Find where the given text appears and provide that cell's center as [x, y] coordinate. 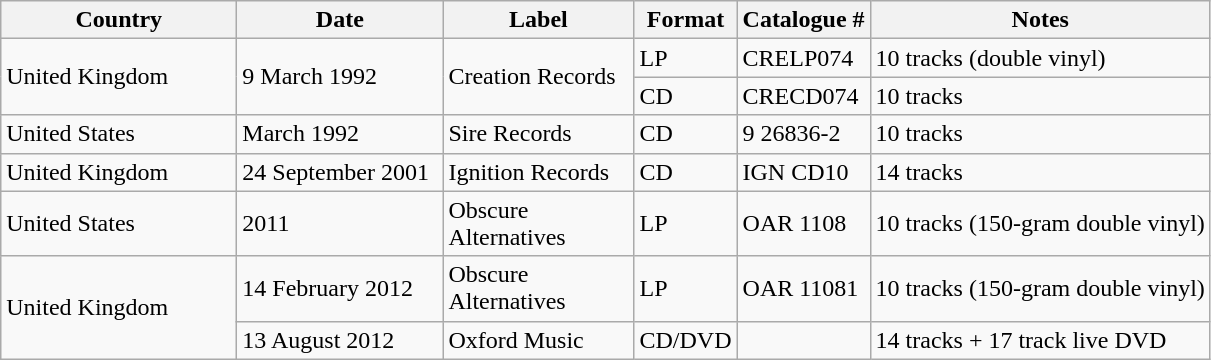
24 September 2001 [340, 172]
Label [538, 20]
13 August 2012 [340, 340]
Format [686, 20]
OAR 11081 [804, 288]
IGN CD10 [804, 172]
CD/DVD [686, 340]
Catalogue # [804, 20]
9 26836-2 [804, 134]
Ignition Records [538, 172]
Oxford Music [538, 340]
Country [119, 20]
14 February 2012 [340, 288]
Creation Records [538, 77]
CRECD074 [804, 96]
Date [340, 20]
14 tracks + 17 track live DVD [1040, 340]
OAR 1108 [804, 224]
CRELP074 [804, 58]
Sire Records [538, 134]
14 tracks [1040, 172]
10 tracks (double vinyl) [1040, 58]
2011 [340, 224]
March 1992 [340, 134]
9 March 1992 [340, 77]
Notes [1040, 20]
